From the cell containing the given text, extract its center point as (x, y) coordinate. 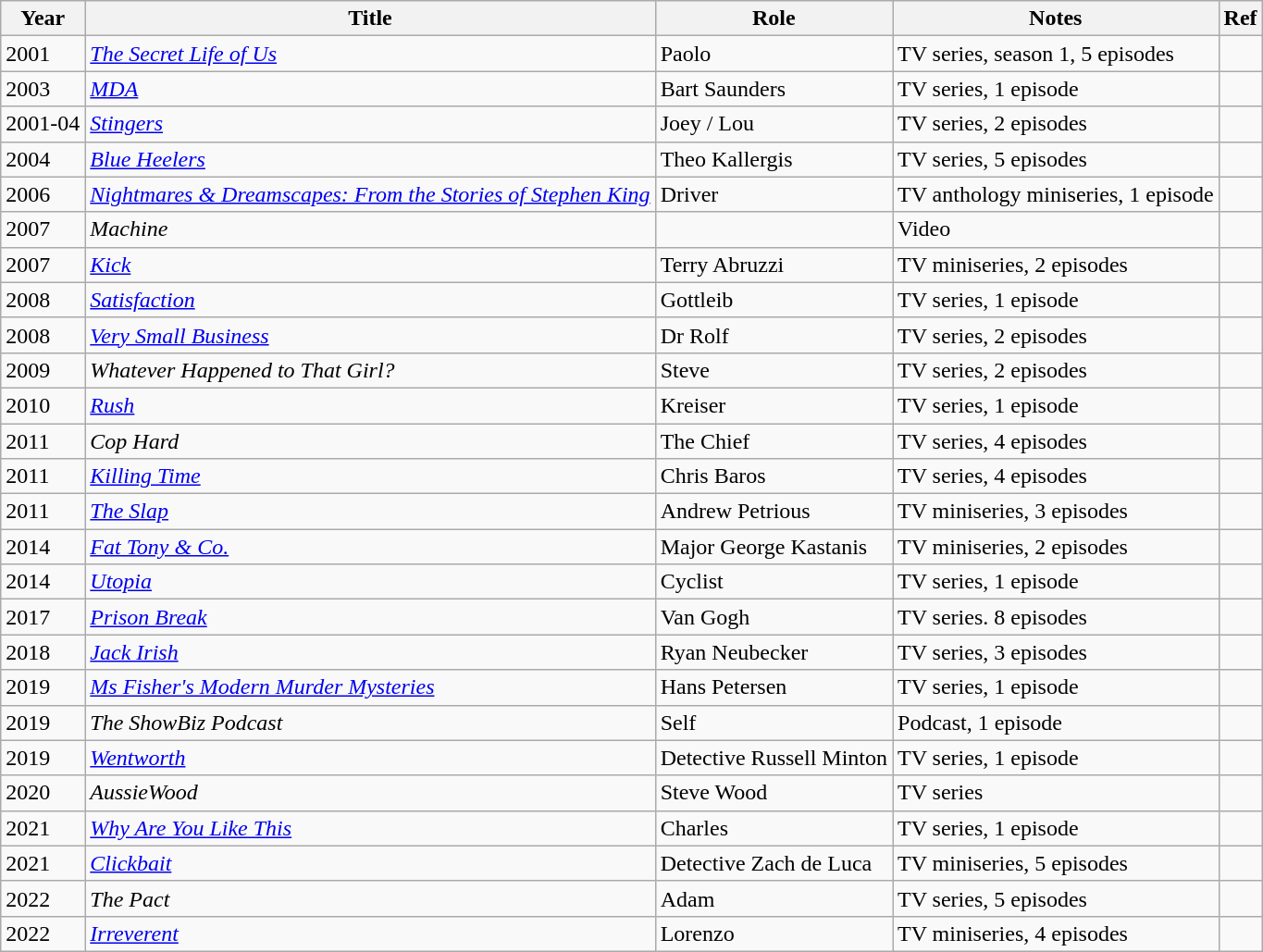
Utopia (370, 582)
Wentworth (370, 758)
TV series, 3 episodes (1055, 652)
Joey / Lou (774, 124)
Andrew Petrious (774, 512)
Self (774, 723)
Machine (370, 229)
Bart Saunders (774, 89)
2003 (43, 89)
Steve (774, 370)
Video (1055, 229)
Van Gogh (774, 617)
The Chief (774, 441)
2004 (43, 159)
Detective Russell Minton (774, 758)
2010 (43, 405)
Gottleib (774, 300)
TV series. 8 episodes (1055, 617)
Adam (774, 898)
Title (370, 19)
Ref (1240, 19)
AussieWood (370, 793)
Killing Time (370, 476)
Kick (370, 265)
Steve Wood (774, 793)
Whatever Happened to That Girl? (370, 370)
Notes (1055, 19)
TV series (1055, 793)
Major George Kastanis (774, 547)
2009 (43, 370)
Ryan Neubecker (774, 652)
Why Are You Like This (370, 828)
Nightmares & Dreamscapes: From the Stories of Stephen King (370, 194)
The Secret Life of Us (370, 54)
Year (43, 19)
Clickbait (370, 863)
Cop Hard (370, 441)
2001 (43, 54)
2006 (43, 194)
Satisfaction (370, 300)
2020 (43, 793)
Chris Baros (774, 476)
Jack Irish (370, 652)
Irreverent (370, 933)
TV series, season 1, 5 episodes (1055, 54)
Podcast, 1 episode (1055, 723)
Prison Break (370, 617)
Stingers (370, 124)
The ShowBiz Podcast (370, 723)
Terry Abruzzi (774, 265)
TV anthology miniseries, 1 episode (1055, 194)
Hans Petersen (774, 687)
Kreiser (774, 405)
TV miniseries, 4 episodes (1055, 933)
Detective Zach de Luca (774, 863)
Dr Rolf (774, 335)
Role (774, 19)
TV miniseries, 5 episodes (1055, 863)
Paolo (774, 54)
Fat Tony & Co. (370, 547)
MDA (370, 89)
2018 (43, 652)
Blue Heelers (370, 159)
Ms Fisher's Modern Murder Mysteries (370, 687)
The Slap (370, 512)
Cyclist (774, 582)
2001-04 (43, 124)
Very Small Business (370, 335)
Driver (774, 194)
2017 (43, 617)
TV miniseries, 3 episodes (1055, 512)
The Pact (370, 898)
Charles (774, 828)
Theo Kallergis (774, 159)
Rush (370, 405)
Lorenzo (774, 933)
